Locate the cell with the specified text and output its (X, Y) center coordinate. 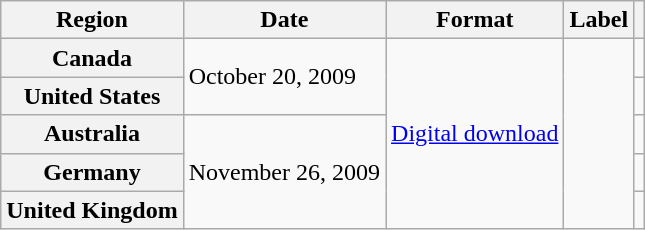
United Kingdom (92, 210)
Canada (92, 58)
Label (599, 20)
Digital download (475, 134)
Australia (92, 134)
October 20, 2009 (284, 77)
Region (92, 20)
United States (92, 96)
Format (475, 20)
Date (284, 20)
November 26, 2009 (284, 172)
Germany (92, 172)
